Search for the cell housing the specified text and yield its [x, y] center coordinate. 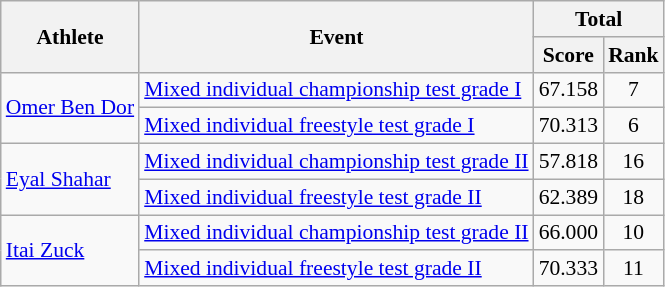
11 [634, 269]
16 [634, 162]
66.000 [568, 233]
70.313 [568, 126]
Event [336, 36]
18 [634, 197]
Mixed individual freestyle test grade I [336, 126]
Omer Ben Dor [70, 108]
Athlete [70, 36]
Total [599, 19]
57.818 [568, 162]
Score [568, 55]
Rank [634, 55]
67.158 [568, 90]
10 [634, 233]
6 [634, 126]
Itai Zuck [70, 250]
7 [634, 90]
Mixed individual championship test grade I [336, 90]
70.333 [568, 269]
Eyal Shahar [70, 180]
62.389 [568, 197]
